Pinpoint the cell where the given text exists, returning its (X, Y) midpoint coordinate. 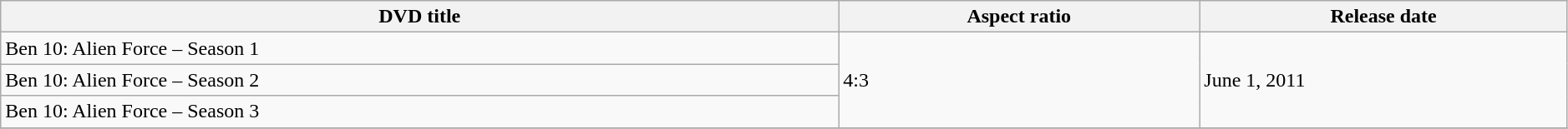
Ben 10: Alien Force – Season 1 (419, 48)
Ben 10: Alien Force – Season 2 (419, 80)
DVD title (419, 17)
Ben 10: Alien Force – Season 3 (419, 112)
4:3 (1019, 80)
Aspect ratio (1019, 17)
Release date (1383, 17)
June 1, 2011 (1383, 80)
